From the cell containing the given text, extract its center point as [X, Y] coordinate. 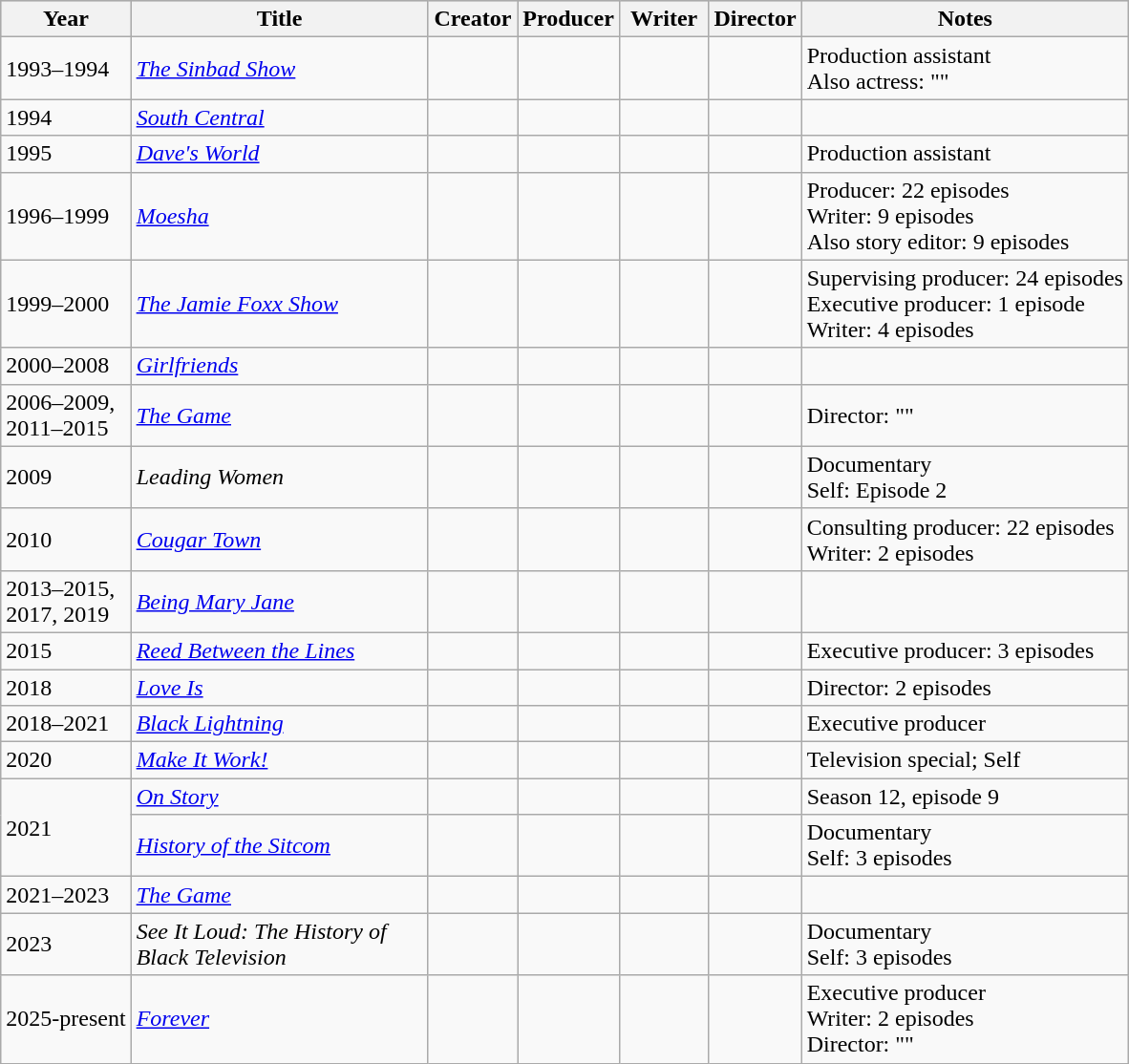
2018–2021 [66, 724]
Title [279, 19]
Black Lightning [279, 724]
History of the Sitcom [279, 846]
2010 [66, 539]
See It Loud: The History of Black Television [279, 944]
Director: 2 episodes [965, 687]
Executive producer Writer: 2 episodes Director: "" [965, 1019]
2013–2015, 2017, 2019 [66, 602]
2020 [66, 760]
The Sinbad Show [279, 69]
1993–1994 [66, 69]
Dave's World [279, 154]
2021–2023 [66, 895]
Make It Work! [279, 760]
2025-present [66, 1019]
2009 [66, 478]
Director [755, 19]
Producer: 22 episodes Writer: 9 episodes Also story editor: 9 episodes [965, 216]
On Story [279, 797]
South Central [279, 117]
Writer [664, 19]
The Jamie Foxx Show [279, 304]
Moesha [279, 216]
Forever [279, 1019]
2023 [66, 944]
2000–2008 [66, 366]
Producer [569, 19]
Supervising producer: 24 episodes Executive producer: 1 episode Writer: 4 episodes [965, 304]
Executive producer: 3 episodes [965, 650]
Year [66, 19]
Consulting producer: 22 episodes Writer: 2 episodes [965, 539]
Television special; Self [965, 760]
1994 [66, 117]
Production assistant [965, 154]
Cougar Town [279, 539]
Leading Women [279, 478]
Notes [965, 19]
Love Is [279, 687]
Season 12, episode 9 [965, 797]
Executive producer [965, 724]
Girlfriends [279, 366]
1996–1999 [66, 216]
2021 [66, 827]
1999–2000 [66, 304]
Production assistantAlso actress: "" [965, 69]
1995 [66, 154]
2015 [66, 650]
2006–2009, 2011–2015 [66, 415]
Reed Between the Lines [279, 650]
Director: "" [965, 415]
2018 [66, 687]
Documentary Self: Episode 2 [965, 478]
Creator [473, 19]
Being Mary Jane [279, 602]
